From the cell containing the given text, extract its center point as [x, y] coordinate. 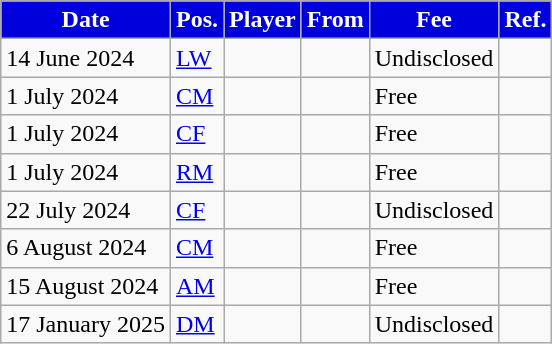
6 August 2024 [86, 248]
15 August 2024 [86, 286]
LW [196, 58]
14 June 2024 [86, 58]
22 July 2024 [86, 210]
Player [263, 20]
AM [196, 286]
Pos. [196, 20]
Date [86, 20]
DM [196, 324]
Ref. [526, 20]
RM [196, 172]
From [335, 20]
Fee [434, 20]
17 January 2025 [86, 324]
